Extract the (x, y) coordinate from the center of the cell holding the provided text.  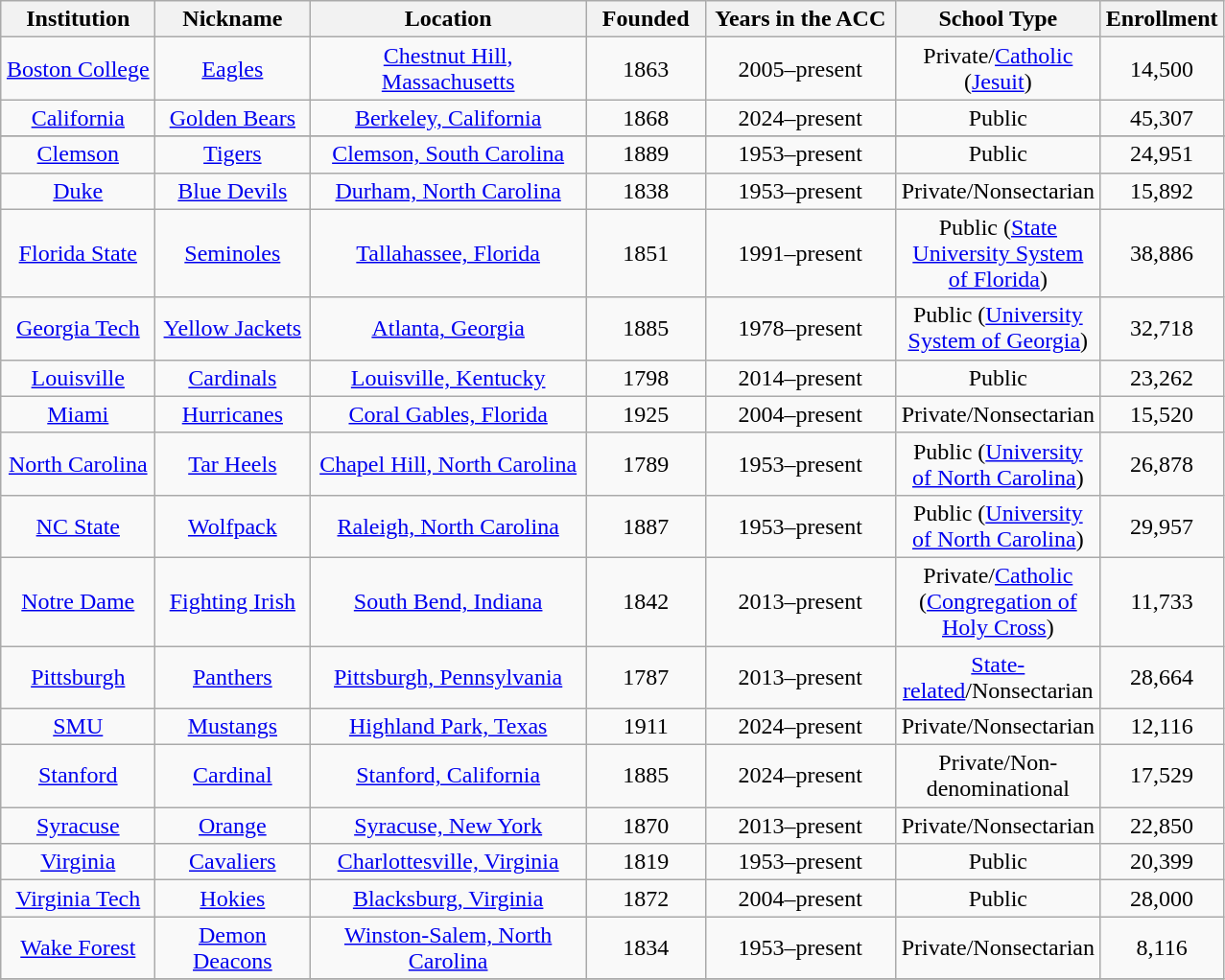
1851 (646, 253)
1978–present (800, 328)
1911 (646, 727)
1798 (646, 378)
Duke (79, 191)
Tallahassee, Florida (449, 253)
1991–present (800, 253)
1925 (646, 414)
Cardinal (232, 777)
Chestnut Hill, Massachusetts (449, 69)
1872 (646, 898)
Public (University System of Georgia) (999, 328)
2014–present (800, 378)
17,529 (1162, 777)
22,850 (1162, 826)
1863 (646, 69)
Golden Bears (232, 118)
1787 (646, 677)
28,000 (1162, 898)
1870 (646, 826)
Institution (79, 19)
Clemson (79, 154)
Louisville, Kentucky (449, 378)
Tar Heels (232, 464)
Coral Gables, Florida (449, 414)
Boston College (79, 69)
1889 (646, 154)
26,878 (1162, 464)
Public (State University System of Florida) (999, 253)
1789 (646, 464)
Stanford, California (449, 777)
Cardinals (232, 378)
1834 (646, 947)
1838 (646, 191)
Durham, North Carolina (449, 191)
California (79, 118)
Orange (232, 826)
Stanford (79, 777)
Private/Non-denominational (999, 777)
Location (449, 19)
Wake Forest (79, 947)
Highland Park, Texas (449, 727)
Chapel Hill, North Carolina (449, 464)
Tigers (232, 154)
Syracuse (79, 826)
Syracuse, New York (449, 826)
Notre Dame (79, 601)
32,718 (1162, 328)
Berkeley, California (449, 118)
28,664 (1162, 677)
Eagles (232, 69)
Atlanta, Georgia (449, 328)
Seminoles (232, 253)
School Type (999, 19)
Wolfpack (232, 525)
Virginia (79, 862)
Hurricanes (232, 414)
Fighting Irish (232, 601)
Years in the ACC (800, 19)
Miami (79, 414)
Blue Devils (232, 191)
Raleigh, North Carolina (449, 525)
45,307 (1162, 118)
Charlottesville, Virginia (449, 862)
Founded (646, 19)
15,892 (1162, 191)
1868 (646, 118)
Nickname (232, 19)
Blacksburg, Virginia (449, 898)
Demon Deacons (232, 947)
Winston-Salem, North Carolina (449, 947)
1842 (646, 601)
38,886 (1162, 253)
Private/Catholic (Jesuit) (999, 69)
SMU (79, 727)
8,116 (1162, 947)
2005–present (800, 69)
Pittsburgh, Pennsylvania (449, 677)
1819 (646, 862)
11,733 (1162, 601)
24,951 (1162, 154)
14,500 (1162, 69)
Pittsburgh (79, 677)
Panthers (232, 677)
Mustangs (232, 727)
Private/Catholic (Congregation of Holy Cross) (999, 601)
Hokies (232, 898)
23,262 (1162, 378)
Enrollment (1162, 19)
Florida State (79, 253)
Clemson, South Carolina (449, 154)
Georgia Tech (79, 328)
Virginia Tech (79, 898)
Louisville (79, 378)
15,520 (1162, 414)
29,957 (1162, 525)
Yellow Jackets (232, 328)
20,399 (1162, 862)
Cavaliers (232, 862)
1887 (646, 525)
South Bend, Indiana (449, 601)
NC State (79, 525)
State-related/Nonsectarian (999, 677)
12,116 (1162, 727)
North Carolina (79, 464)
